Pinpoint the cell where the given text exists, returning its (x, y) midpoint coordinate. 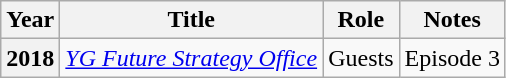
Guests (361, 58)
Role (361, 20)
Notes (452, 20)
Episode 3 (452, 58)
YG Future Strategy Office (192, 58)
Year (30, 20)
2018 (30, 58)
Title (192, 20)
